Find where the given text appears and provide that cell's center as (x, y) coordinate. 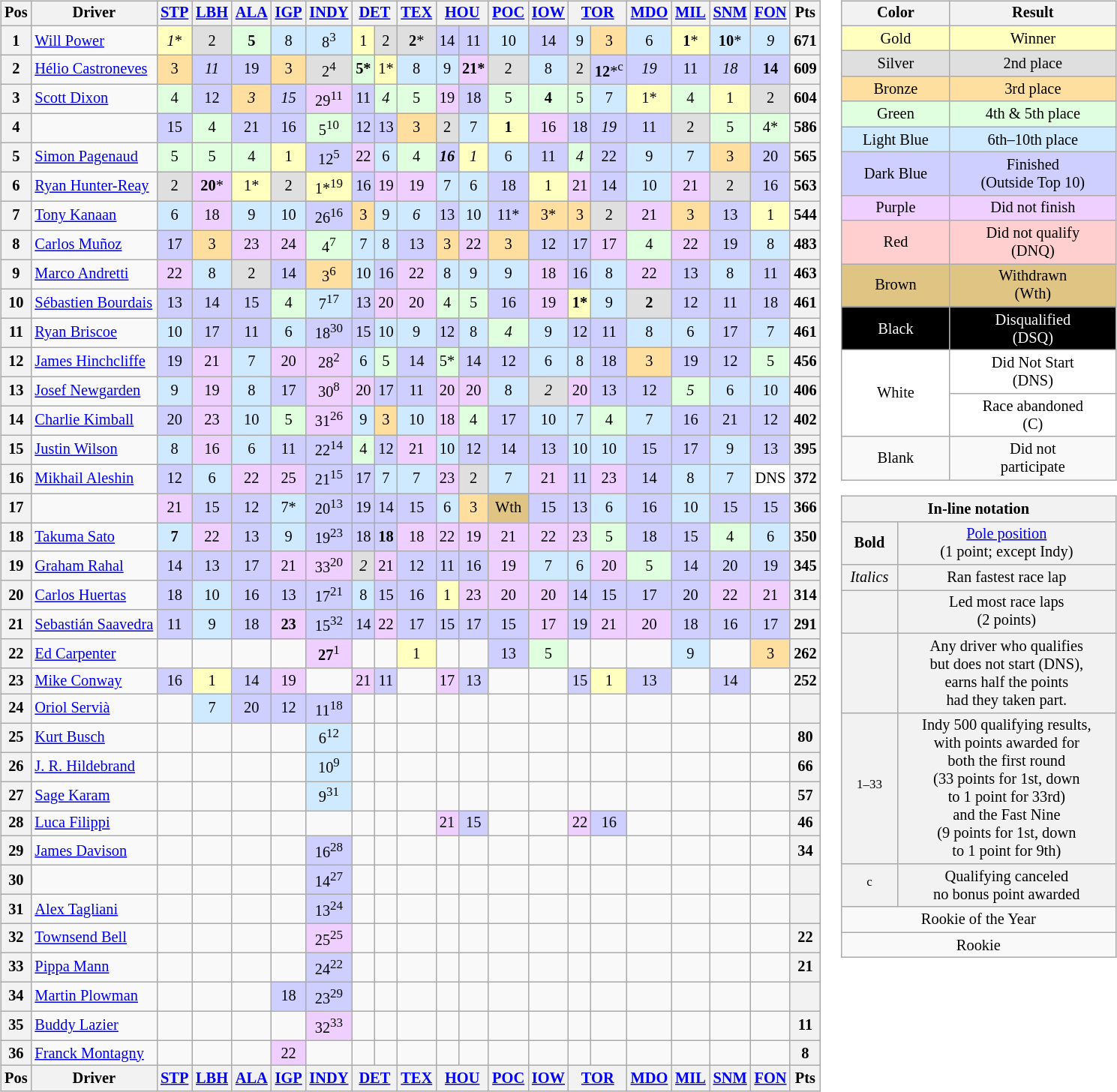
28 (16, 823)
Simon Pagenaud (94, 157)
35 (16, 1026)
2* (416, 40)
Did not finish (1032, 208)
31 (16, 909)
Bold (869, 543)
Ed Carpenter (94, 654)
612 (329, 738)
1532 (329, 624)
Will Power (94, 40)
Franck Montagny (94, 1053)
350 (805, 537)
Green (896, 114)
Carlos Muñoz (94, 244)
456 (805, 361)
Mike Conway (94, 681)
32 (16, 937)
1923 (329, 537)
717 (329, 303)
291 (805, 624)
Sebastián Saavedra (94, 624)
4* (771, 127)
Rookie (978, 945)
83 (329, 40)
2422 (329, 967)
11* (509, 216)
Did Not Start(DNS) (1032, 372)
Purple (896, 208)
Ryan Briscoe (94, 333)
345 (805, 565)
544 (805, 216)
3126 (329, 420)
Brown (896, 286)
3* (548, 216)
White (896, 393)
3320 (329, 565)
2013 (329, 508)
Carlos Huertas (94, 595)
Martin Plowman (94, 996)
Any driver who qualifiesbut does not start (DNS),earns half the pointshad they taken part. (1007, 673)
80 (805, 738)
483 (805, 244)
Italics (869, 577)
Buddy Lazier (94, 1026)
Charlie Kimball (94, 420)
609 (805, 69)
7* (289, 508)
Oriol Servià (94, 708)
510 (329, 127)
1830 (329, 333)
Pippa Mann (94, 967)
c (869, 886)
366 (805, 508)
Hélio Castroneves (94, 69)
1324 (329, 909)
Led most race laps(2 points) (1007, 612)
6th–10th place (1032, 139)
Luca Filippi (94, 823)
109 (329, 766)
314 (805, 595)
406 (805, 391)
2214 (329, 450)
Pole position(1 point; except Indy) (1007, 543)
30 (16, 879)
Josef Newgarden (94, 391)
2329 (329, 996)
Justin Wilson (94, 450)
Did not qualify(DNQ) (1032, 242)
Takuma Sato (94, 537)
Scott Dixon (94, 99)
563 (805, 186)
1–33 (869, 788)
2115 (329, 478)
Ryan Hunter-Reay (94, 186)
Tony Kanaan (94, 216)
Qualifying canceledno bonus point awarded (1007, 886)
2616 (329, 216)
27 (16, 796)
Color (896, 13)
J. R. Hildebrand (94, 766)
21* (473, 69)
29 (16, 850)
1*19 (329, 186)
Gold (896, 38)
Silver (896, 64)
586 (805, 127)
372 (805, 478)
66 (805, 766)
Race abandoned(C) (1032, 415)
Sébastien Bourdais (94, 303)
Winner (1032, 38)
10* (731, 40)
3233 (329, 1026)
In-line notation (978, 509)
271 (329, 654)
2525 (329, 937)
282 (329, 361)
Townsend Bell (94, 937)
James Hinchcliffe (94, 361)
Mikhail Aleshin (94, 478)
12*c (609, 69)
395 (805, 450)
Graham Rahal (94, 565)
33 (16, 967)
47 (329, 244)
Black (896, 328)
402 (805, 420)
Alex Tagliani (94, 909)
1721 (329, 595)
Marco Andretti (94, 274)
Kurt Busch (94, 738)
26 (16, 766)
57 (805, 796)
DNS (771, 478)
2nd place (1032, 64)
565 (805, 157)
Red (896, 242)
463 (805, 274)
1628 (329, 850)
46 (805, 823)
Light Blue (896, 139)
1118 (329, 708)
Did notparticipate (1032, 458)
Finished(Outside Top 10) (1032, 174)
Withdrawn(Wth) (1032, 286)
Dark Blue (896, 174)
Ran fastest race lap (1007, 577)
Bronze (896, 89)
931 (329, 796)
20* (212, 186)
671 (805, 40)
Disqualified(DSQ) (1032, 328)
James Davison (94, 850)
604 (805, 99)
1427 (329, 879)
Blank (896, 458)
3rd place (1032, 89)
Wth (509, 508)
Result (1032, 13)
Rookie of the Year (978, 919)
308 (329, 391)
125 (329, 157)
262 (805, 654)
252 (805, 681)
4th & 5th place (1032, 114)
2911 (329, 99)
Sage Karam (94, 796)
